Search for the cell housing the specified text and yield its (X, Y) center coordinate. 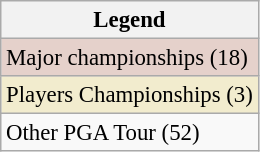
Legend (130, 20)
Major championships (18) (130, 58)
Players Championships (3) (130, 95)
Other PGA Tour (52) (130, 133)
